Locate the cell with the specified text and output its [X, Y] center coordinate. 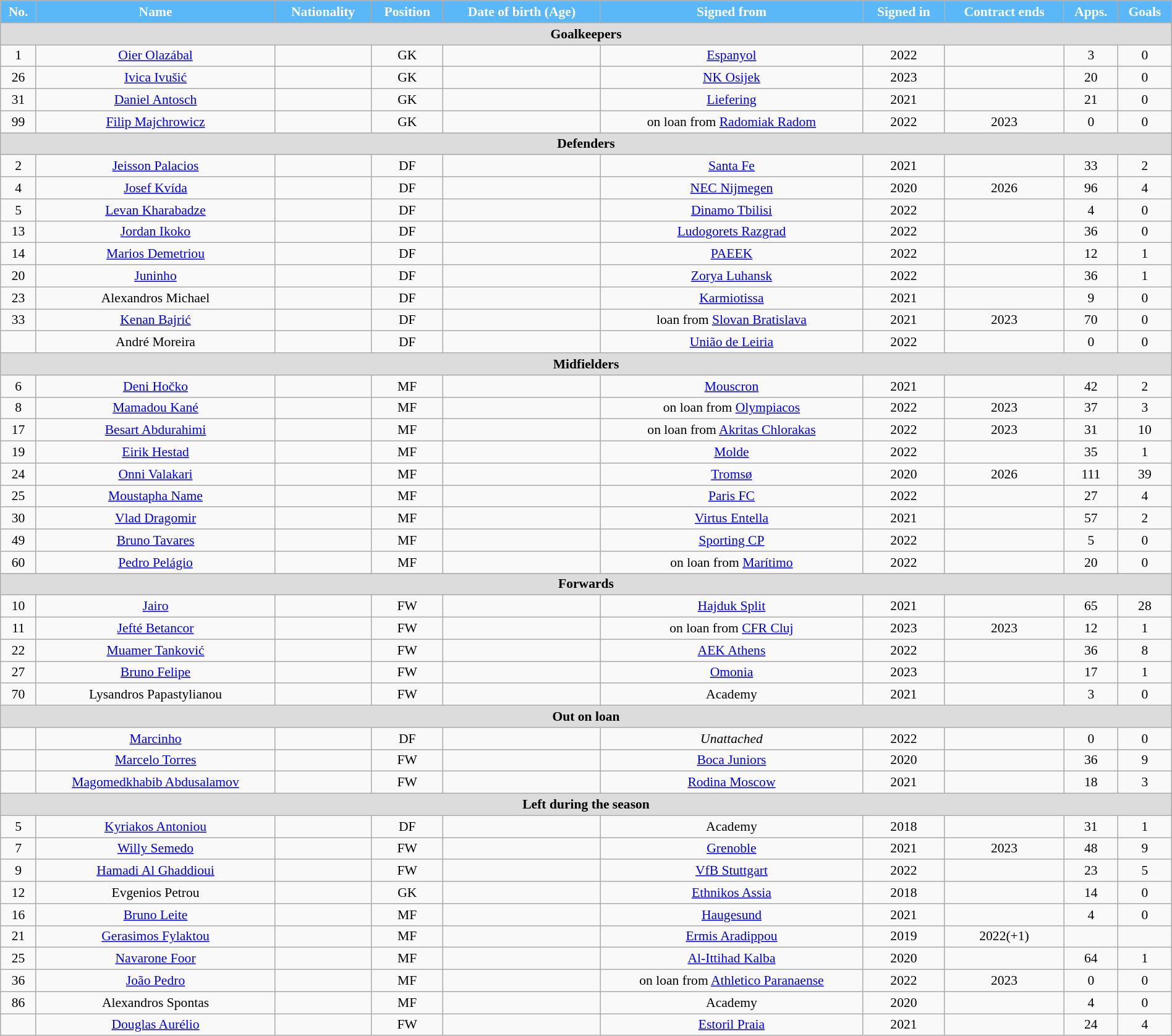
Willy Semedo [155, 849]
Bruno Leite [155, 915]
Unattached [732, 739]
Jairo [155, 606]
Eirik Hestad [155, 452]
on loan from Akritas Chlorakas [732, 430]
2022(+1) [1004, 936]
Juninho [155, 276]
on loan from Radomiak Radom [732, 122]
Lysandros Papastylianou [155, 695]
39 [1145, 474]
Alexandros Michael [155, 298]
Muamer Tanković [155, 650]
NK Osijek [732, 78]
Virtus Entella [732, 519]
Navarone Foor [155, 959]
Boca Juniors [732, 760]
Mamadou Kané [155, 408]
João Pedro [155, 981]
Defenders [586, 144]
Position [407, 12]
111 [1090, 474]
Dinamo Tbilisi [732, 210]
VfB Stuttgart [732, 871]
Ludogorets Razgrad [732, 232]
Evgenios Petrou [155, 893]
Kyriakos Antoniou [155, 826]
86 [19, 1003]
Zorya Luhansk [732, 276]
Josef Kvída [155, 188]
Marcinho [155, 739]
22 [19, 650]
Besart Abdurahimi [155, 430]
Moustapha Name [155, 496]
André Moreira [155, 342]
Alexandros Spontas [155, 1003]
Vlad Dragomir [155, 519]
Estoril Praia [732, 1025]
Espanyol [732, 56]
7 [19, 849]
64 [1090, 959]
Signed from [732, 12]
Jordan Ikoko [155, 232]
Douglas Aurélio [155, 1025]
Daniel Antosch [155, 100]
Goalkeepers [586, 34]
Magomedkhabib Abdusalamov [155, 783]
Marios Demetriou [155, 254]
99 [19, 122]
57 [1090, 519]
Onni Valakari [155, 474]
Hamadi Al Ghaddioui [155, 871]
Hajduk Split [732, 606]
loan from Slovan Bratislava [732, 320]
Deni Hočko [155, 386]
Haugesund [732, 915]
Grenoble [732, 849]
on loan from CFR Cluj [732, 629]
13 [19, 232]
Contract ends [1004, 12]
Sporting CP [732, 540]
AEK Athens [732, 650]
Karmiotissa [732, 298]
PAEEK [732, 254]
União de Leiria [732, 342]
Goals [1145, 12]
Ivica Ivušić [155, 78]
48 [1090, 849]
Nationality [323, 12]
Midfielders [586, 364]
28 [1145, 606]
Date of birth (Age) [522, 12]
Bruno Tavares [155, 540]
Levan Kharabadze [155, 210]
Filip Majchrowicz [155, 122]
Kenan Bajrić [155, 320]
Out on loan [586, 716]
Rodina Moscow [732, 783]
2019 [904, 936]
Ethnikos Assia [732, 893]
on loan from Marítimo [732, 563]
30 [19, 519]
Liefering [732, 100]
Pedro Pelágio [155, 563]
96 [1090, 188]
Paris FC [732, 496]
NEC Nijmegen [732, 188]
on loan from Olympiacos [732, 408]
Tromsø [732, 474]
Signed in [904, 12]
No. [19, 12]
Jefté Betancor [155, 629]
Mouscron [732, 386]
Oier Olazábal [155, 56]
Santa Fe [732, 166]
11 [19, 629]
Bruno Felipe [155, 673]
6 [19, 386]
Jeisson Palacios [155, 166]
Gerasimos Fylaktou [155, 936]
Marcelo Torres [155, 760]
60 [19, 563]
Molde [732, 452]
Name [155, 12]
Left during the season [586, 805]
19 [19, 452]
35 [1090, 452]
49 [19, 540]
Ermis Aradippou [732, 936]
16 [19, 915]
26 [19, 78]
on loan from Athletico Paranaense [732, 981]
Apps. [1090, 12]
42 [1090, 386]
65 [1090, 606]
Al-Ittihad Kalba [732, 959]
18 [1090, 783]
37 [1090, 408]
Forwards [586, 584]
Omonia [732, 673]
